Pinpoint the cell where the given text exists, returning its [X, Y] midpoint coordinate. 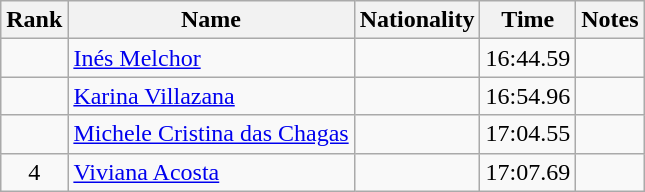
4 [34, 172]
Nationality [417, 20]
Michele Cristina das Chagas [211, 134]
Inés Melchor [211, 58]
Notes [610, 20]
Viviana Acosta [211, 172]
17:04.55 [528, 134]
Rank [34, 20]
Name [211, 20]
Karina Villazana [211, 96]
16:54.96 [528, 96]
16:44.59 [528, 58]
17:07.69 [528, 172]
Time [528, 20]
